Find where the given text appears and provide that cell's center as (X, Y) coordinate. 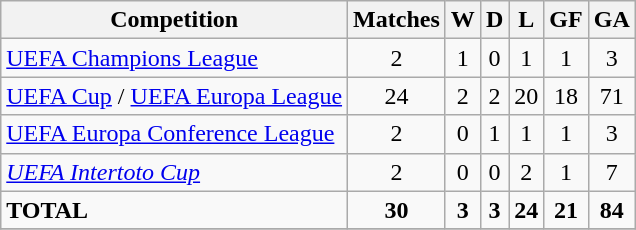
71 (612, 96)
D (494, 20)
20 (526, 96)
21 (566, 210)
GA (612, 20)
7 (612, 172)
30 (397, 210)
UEFA Cup / UEFA Europa League (174, 96)
TOTAL (174, 210)
UEFA Intertoto Cup (174, 172)
L (526, 20)
UEFA Europa Conference League (174, 134)
Matches (397, 20)
W (462, 20)
Competition (174, 20)
84 (612, 210)
18 (566, 96)
UEFA Champions League (174, 58)
GF (566, 20)
